For the text-containing cell, return its midpoint in (x, y) coordinate format. 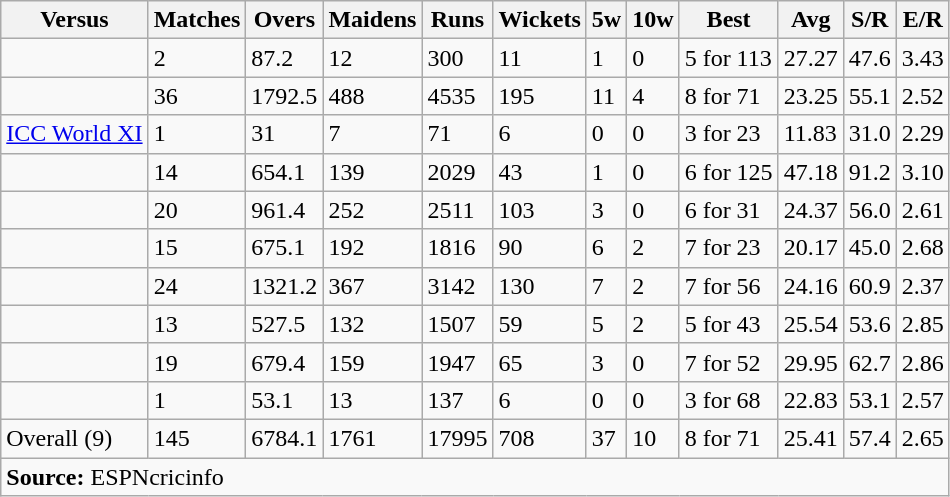
679.4 (284, 362)
3.43 (922, 58)
15 (197, 248)
2.65 (922, 438)
Best (728, 20)
71 (458, 134)
961.4 (284, 210)
47.18 (810, 172)
2.85 (922, 324)
43 (540, 172)
10w (653, 20)
47.6 (870, 58)
87.2 (284, 58)
2.52 (922, 96)
E/R (922, 20)
24.37 (810, 210)
57.4 (870, 438)
Overall (9) (74, 438)
20.17 (810, 248)
10 (653, 438)
132 (372, 324)
1507 (458, 324)
24.16 (810, 286)
192 (372, 248)
7 for 52 (728, 362)
5w (606, 20)
139 (372, 172)
Versus (74, 20)
Avg (810, 20)
488 (372, 96)
1816 (458, 248)
Maidens (372, 20)
6784.1 (284, 438)
1321.2 (284, 286)
31 (284, 134)
2029 (458, 172)
Runs (458, 20)
654.1 (284, 172)
2.68 (922, 248)
23.25 (810, 96)
Overs (284, 20)
4 (653, 96)
14 (197, 172)
29.95 (810, 362)
103 (540, 210)
1947 (458, 362)
3 for 68 (728, 400)
37 (606, 438)
36 (197, 96)
3.10 (922, 172)
62.7 (870, 362)
6 for 31 (728, 210)
145 (197, 438)
12 (372, 58)
708 (540, 438)
3 for 23 (728, 134)
91.2 (870, 172)
2.57 (922, 400)
22.83 (810, 400)
25.41 (810, 438)
2.86 (922, 362)
5 for 43 (728, 324)
24 (197, 286)
300 (458, 58)
527.5 (284, 324)
675.1 (284, 248)
19 (197, 362)
2.61 (922, 210)
3142 (458, 286)
7 for 56 (728, 286)
20 (197, 210)
45.0 (870, 248)
27.27 (810, 58)
56.0 (870, 210)
1792.5 (284, 96)
130 (540, 286)
159 (372, 362)
25.54 (810, 324)
5 (606, 324)
137 (458, 400)
65 (540, 362)
252 (372, 210)
Matches (197, 20)
2.29 (922, 134)
53.6 (870, 324)
17995 (458, 438)
4535 (458, 96)
31.0 (870, 134)
55.1 (870, 96)
2511 (458, 210)
11.83 (810, 134)
S/R (870, 20)
2.37 (922, 286)
5 for 113 (728, 58)
Source: ESPNcricinfo (476, 477)
59 (540, 324)
367 (372, 286)
1761 (372, 438)
ICC World XI (74, 134)
195 (540, 96)
60.9 (870, 286)
Wickets (540, 20)
7 for 23 (728, 248)
6 for 125 (728, 172)
90 (540, 248)
